Find where the given text appears and provide that cell's center as (X, Y) coordinate. 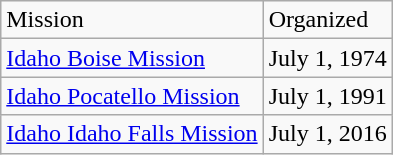
Idaho Idaho Falls Mission (132, 134)
Organized (328, 20)
July 1, 1974 (328, 58)
July 1, 1991 (328, 96)
Idaho Boise Mission (132, 58)
July 1, 2016 (328, 134)
Idaho Pocatello Mission (132, 96)
Mission (132, 20)
